From the cell containing the given text, extract its center point as [X, Y] coordinate. 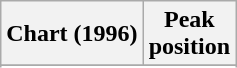
Chart (1996) [72, 34]
Peakposition [189, 34]
